Detect which cell encompasses the target text, then output its [X, Y] center coordinate. 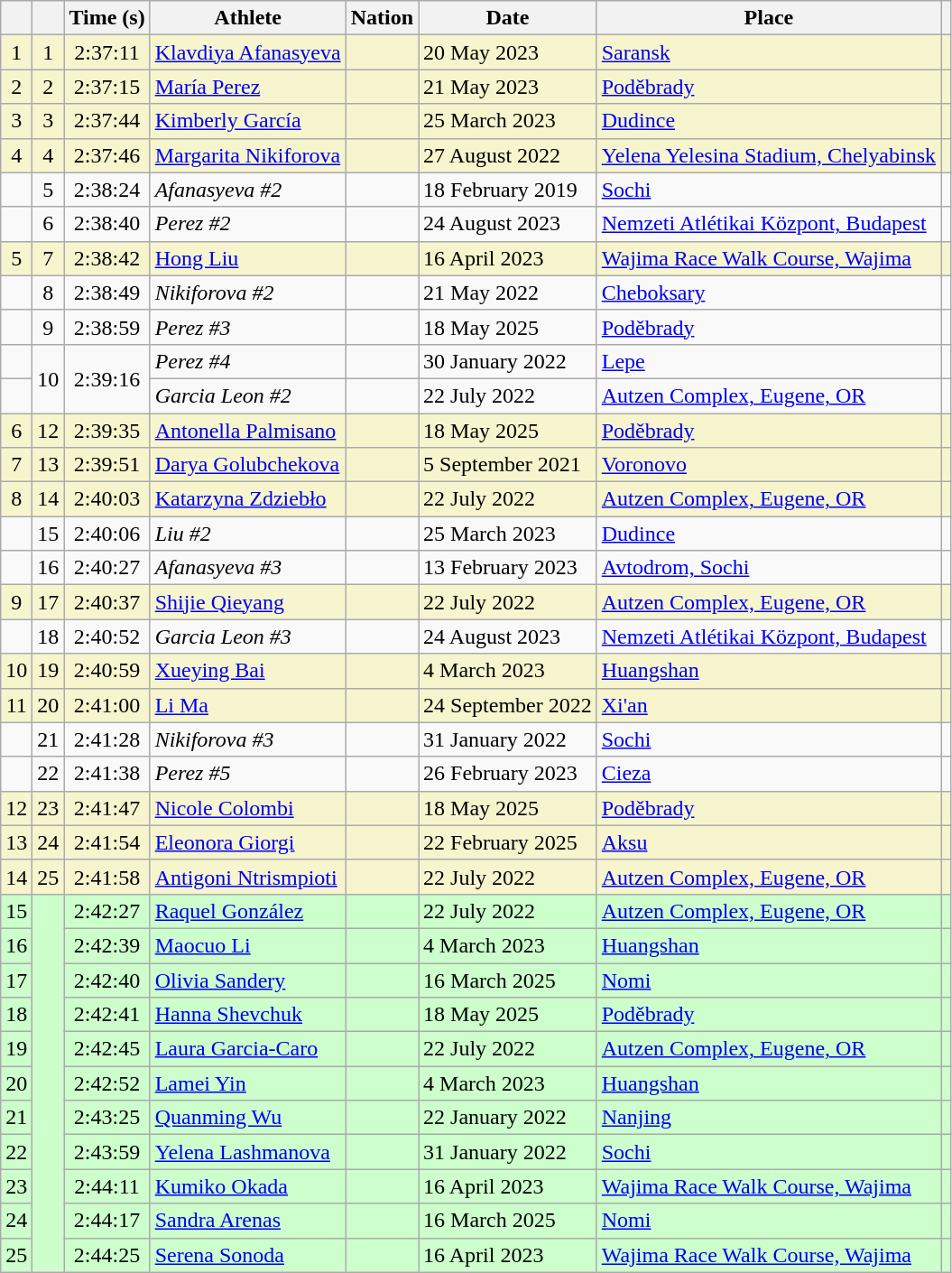
2:37:11 [106, 52]
Kimberly García [247, 121]
Date [508, 18]
Athlete [247, 18]
26 February 2023 [508, 774]
2:37:44 [106, 121]
2:41:58 [106, 877]
Time (s) [106, 18]
Margarita Nikiforova [247, 155]
13 February 2023 [508, 568]
18 February 2019 [508, 190]
Voronovo [769, 465]
2:39:35 [106, 431]
Perez #4 [247, 361]
22 January 2022 [508, 1118]
2:44:17 [106, 1221]
2:40:37 [106, 602]
Cieza [769, 774]
22 February 2025 [508, 842]
Quanming Wu [247, 1118]
2:38:42 [106, 258]
2:37:46 [106, 155]
Lamei Yin [247, 1083]
Perez #5 [247, 774]
Klavdiya Afanasyeva [247, 52]
Raquel González [247, 911]
Katarzyna Zdziebło [247, 499]
Nation [382, 18]
Aksu [769, 842]
2:41:00 [106, 705]
30 January 2022 [508, 361]
Perez #2 [247, 224]
2:39:51 [106, 465]
21 May 2023 [508, 87]
Xi'an [769, 705]
Hanna Shevchuk [247, 1015]
Shijie Qieyang [247, 602]
2:38:59 [106, 327]
Afanasyeva #3 [247, 568]
Perez #3 [247, 327]
2:42:45 [106, 1049]
2:41:47 [106, 808]
5 September 2021 [508, 465]
2:44:11 [106, 1186]
Kumiko Okada [247, 1186]
2:42:40 [106, 980]
Nicole Colombi [247, 808]
27 August 2022 [508, 155]
Serena Sonoda [247, 1255]
2:40:06 [106, 534]
2:38:24 [106, 190]
Lepe [769, 361]
2:37:15 [106, 87]
2:40:59 [106, 671]
2:42:27 [106, 911]
Garcia Leon #2 [247, 395]
Li Ma [247, 705]
Sandra Arenas [247, 1221]
2:44:25 [106, 1255]
Nikiforova #3 [247, 739]
20 May 2023 [508, 52]
24 September 2022 [508, 705]
11 [16, 705]
2:38:49 [106, 293]
2:43:25 [106, 1118]
Laura Garcia-Caro [247, 1049]
Xueying Bai [247, 671]
2:41:54 [106, 842]
Antigoni Ntrismpioti [247, 877]
2:38:40 [106, 224]
2:39:16 [106, 378]
Place [769, 18]
2:42:39 [106, 945]
2:41:38 [106, 774]
2:40:52 [106, 636]
Liu #2 [247, 534]
Nanjing [769, 1118]
Saransk [769, 52]
Olivia Sandery [247, 980]
21 May 2022 [508, 293]
Nikiforova #2 [247, 293]
María Perez [247, 87]
2:41:28 [106, 739]
Darya Golubchekova [247, 465]
Yelena Yelesina Stadium, Chelyabinsk [769, 155]
Cheboksary [769, 293]
Avtodrom, Sochi [769, 568]
Antonella Palmisano [247, 431]
2:42:52 [106, 1083]
2:43:59 [106, 1152]
Yelena Lashmanova [247, 1152]
2:42:41 [106, 1015]
2:40:03 [106, 499]
Maocuo Li [247, 945]
Eleonora Giorgi [247, 842]
2:40:27 [106, 568]
Garcia Leon #3 [247, 636]
Hong Liu [247, 258]
Afanasyeva #2 [247, 190]
